Locate the cell with the specified text and output its [X, Y] center coordinate. 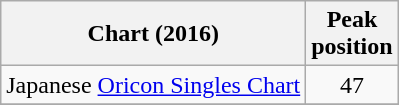
47 [352, 85]
Chart (2016) [154, 34]
Peakposition [352, 34]
Japanese Oricon Singles Chart [154, 85]
